Locate the cell with the specified text and output its [x, y] center coordinate. 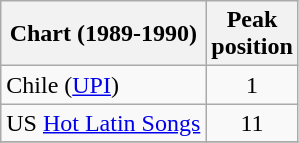
Chart (1989-1990) [104, 34]
11 [252, 123]
1 [252, 85]
Chile (UPI) [104, 85]
Peakposition [252, 34]
US Hot Latin Songs [104, 123]
